Locate the cell with the specified text and output its [x, y] center coordinate. 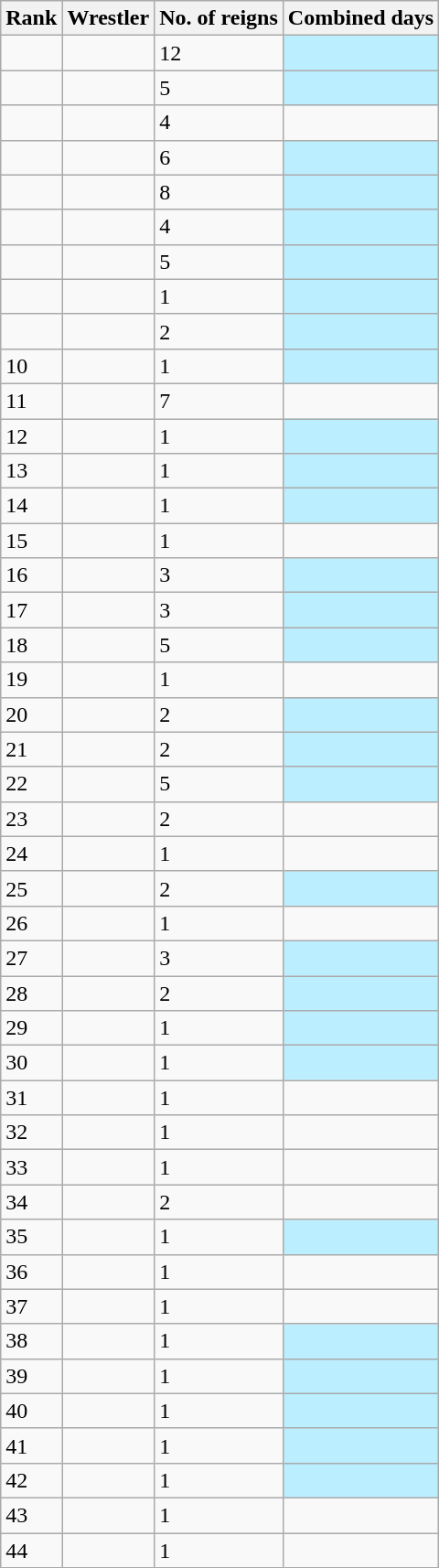
8 [219, 192]
No. of reigns [219, 18]
24 [31, 854]
41 [31, 1445]
13 [31, 471]
44 [31, 1551]
27 [31, 958]
40 [31, 1411]
30 [31, 1063]
38 [31, 1341]
14 [31, 506]
26 [31, 923]
31 [31, 1098]
28 [31, 993]
16 [31, 575]
34 [31, 1202]
6 [219, 157]
10 [31, 366]
29 [31, 1028]
32 [31, 1133]
23 [31, 819]
35 [31, 1237]
19 [31, 680]
21 [31, 749]
Wrestler [108, 18]
42 [31, 1480]
25 [31, 888]
22 [31, 784]
33 [31, 1167]
Rank [31, 18]
20 [31, 714]
Combined days [360, 18]
39 [31, 1376]
36 [31, 1272]
11 [31, 401]
43 [31, 1515]
37 [31, 1306]
7 [219, 401]
15 [31, 541]
17 [31, 610]
18 [31, 645]
